From the cell containing the given text, extract its center point as (X, Y) coordinate. 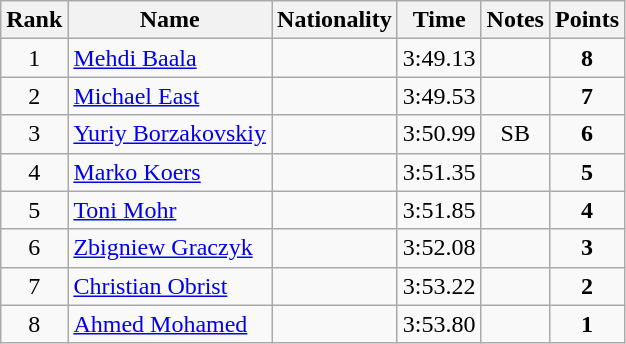
Nationality (335, 20)
Time (439, 20)
3:52.08 (439, 248)
Notes (515, 20)
Marko Koers (170, 172)
SB (515, 134)
3:53.80 (439, 324)
Zbigniew Graczyk (170, 248)
3:49.53 (439, 96)
Name (170, 20)
3:51.35 (439, 172)
Christian Obrist (170, 286)
Yuriy Borzakovskiy (170, 134)
Points (586, 20)
Mehdi Baala (170, 58)
Rank (34, 20)
3:50.99 (439, 134)
3:49.13 (439, 58)
Toni Mohr (170, 210)
Ahmed Mohamed (170, 324)
3:51.85 (439, 210)
Michael East (170, 96)
3:53.22 (439, 286)
